Scan for the cell matching the given text and deliver its [x, y] coordinate at center. 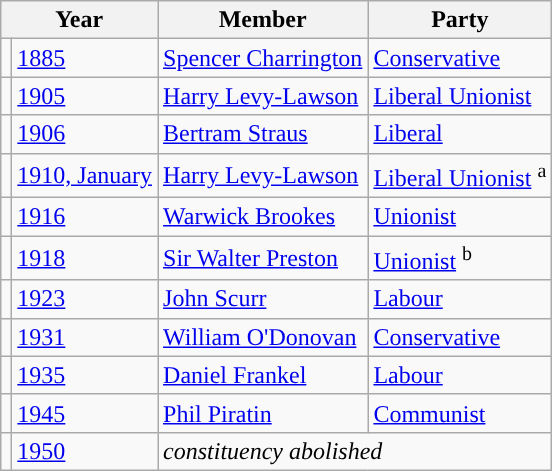
Party [460, 20]
Sir Walter Preston [263, 258]
Liberal [460, 134]
1885 [85, 58]
Liberal Unionist [460, 96]
Bertram Straus [263, 134]
1918 [85, 258]
Member [263, 20]
1945 [85, 413]
Phil Piratin [263, 413]
William O'Donovan [263, 337]
1910, January [85, 176]
Unionist [460, 217]
1931 [85, 337]
Spencer Charrington [263, 58]
1923 [85, 299]
Communist [460, 413]
1935 [85, 375]
1905 [85, 96]
John Scurr [263, 299]
1916 [85, 217]
Unionist b [460, 258]
Warwick Brookes [263, 217]
Daniel Frankel [263, 375]
1906 [85, 134]
Liberal Unionist a [460, 176]
Year [80, 20]
constituency abolished [355, 451]
1950 [85, 451]
